Search for the cell housing the specified text and yield its [X, Y] center coordinate. 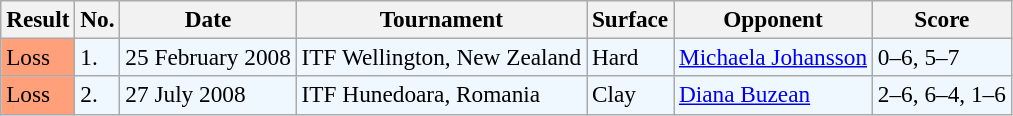
27 July 2008 [208, 95]
Michaela Johansson [774, 57]
0–6, 5–7 [942, 57]
No. [98, 19]
Result [38, 19]
Score [942, 19]
25 February 2008 [208, 57]
2. [98, 95]
2–6, 6–4, 1–6 [942, 95]
ITF Wellington, New Zealand [441, 57]
1. [98, 57]
Diana Buzean [774, 95]
Opponent [774, 19]
ITF Hunedoara, Romania [441, 95]
Tournament [441, 19]
Date [208, 19]
Surface [630, 19]
Hard [630, 57]
Clay [630, 95]
